For the text-containing cell, return its midpoint in (x, y) coordinate format. 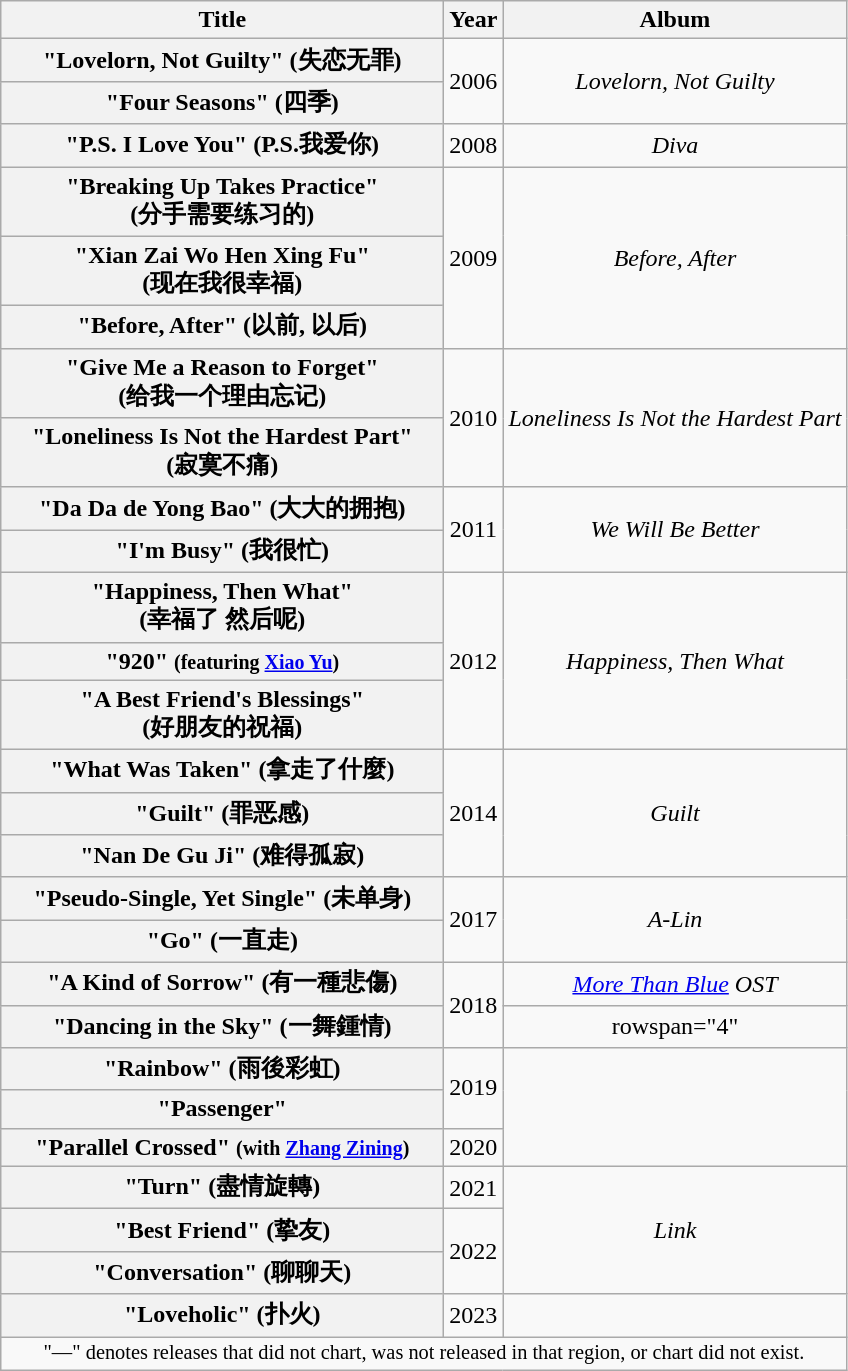
More Than Blue OST (675, 984)
"—" denotes releases that did not chart, was not released in that region, or chart did not exist. (424, 1353)
2019 (474, 1088)
"A Kind of Sorrow" (有一種悲傷) (222, 984)
"Loveholic" (扑火) (222, 1316)
"Four Seasons" (四季) (222, 102)
2009 (474, 257)
"Turn" (盡情旋轉) (222, 1188)
"Conversation" (聊聊天) (222, 1272)
Loneliness Is Not the Hardest Part (675, 418)
Year (474, 20)
Before, After (675, 257)
A-Lin (675, 920)
"Give Me a Reason to Forget"(给我一个理由忘记) (222, 383)
"Loneliness Is Not the Hardest Part"(寂寞不痛) (222, 453)
Album (675, 20)
"Pseudo-Single, Yet Single" (未单身) (222, 898)
"Happiness, Then What"(幸福了 然后呢) (222, 607)
2012 (474, 660)
Title (222, 20)
"Da Da de Yong Bao" (大大的拥抱) (222, 508)
"Passenger" (222, 1109)
"What Was Taken" (拿走了什麼) (222, 772)
"Rainbow" (雨後彩虹) (222, 1070)
Lovelorn, Not Guilty (675, 82)
2022 (474, 1252)
Guilt (675, 814)
2010 (474, 418)
2023 (474, 1316)
2021 (474, 1188)
2008 (474, 146)
2014 (474, 814)
"Nan De Gu Ji" (难得孤寂) (222, 856)
"A Best Friend's Blessings"(好朋友的祝福) (222, 715)
2017 (474, 920)
"I'm Busy" (我很忙) (222, 552)
2020 (474, 1147)
"Xian Zai Wo Hen Xing Fu"(现在我很幸福) (222, 271)
"Parallel Crossed" (with Zhang Zining) (222, 1147)
"Before, After" (以前, 以后) (222, 328)
"Dancing in the Sky" (一舞鍾情) (222, 1026)
2006 (474, 82)
Link (675, 1230)
"Lovelorn, Not Guilty" (失恋无罪) (222, 60)
rowspan="4" (675, 1026)
Happiness, Then What (675, 660)
We Will Be Better (675, 530)
2011 (474, 530)
"Best Friend" (挚友) (222, 1230)
Diva (675, 146)
2018 (474, 1004)
"Go" (一直走) (222, 942)
"P.S. I Love You" (P.S.我爱你) (222, 146)
"Guilt" (罪恶感) (222, 814)
"920" (featuring Xiao Yu) (222, 661)
"Breaking Up Takes Practice"(分手需要练习的) (222, 201)
